Provide the (X, Y) coordinate of the cell's center where the given text is located.  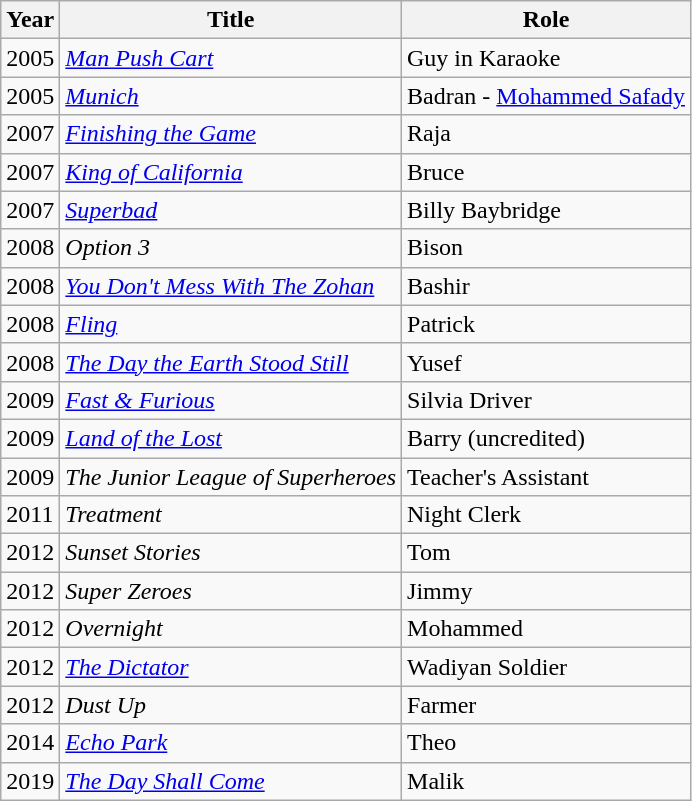
2011 (30, 515)
Yusef (546, 362)
The Day the Earth Stood Still (231, 362)
Year (30, 20)
Munich (231, 96)
Man Push Cart (231, 58)
Dust Up (231, 705)
Role (546, 20)
Barry (uncredited) (546, 438)
Title (231, 20)
Raja (546, 134)
Farmer (546, 705)
Malik (546, 781)
Bison (546, 248)
Finishing the Game (231, 134)
Wadiyan Soldier (546, 667)
Guy in Karaoke (546, 58)
Badran - Mohammed Safady (546, 96)
2019 (30, 781)
Mohammed (546, 629)
Patrick (546, 324)
Echo Park (231, 743)
2014 (30, 743)
Land of the Lost (231, 438)
Fling (231, 324)
Bruce (546, 172)
The Dictator (231, 667)
Bashir (546, 286)
Jimmy (546, 591)
King of California (231, 172)
Sunset Stories (231, 553)
Teacher's Assistant (546, 477)
Night Clerk (546, 515)
Superbad (231, 210)
Silvia Driver (546, 400)
Option 3 (231, 248)
Super Zeroes (231, 591)
Treatment (231, 515)
Billy Baybridge (546, 210)
The Day Shall Come (231, 781)
Theo (546, 743)
You Don't Mess With The Zohan (231, 286)
Overnight (231, 629)
The Junior League of Superheroes (231, 477)
Tom (546, 553)
Fast & Furious (231, 400)
